Locate the cell with the specified text and output its (X, Y) center coordinate. 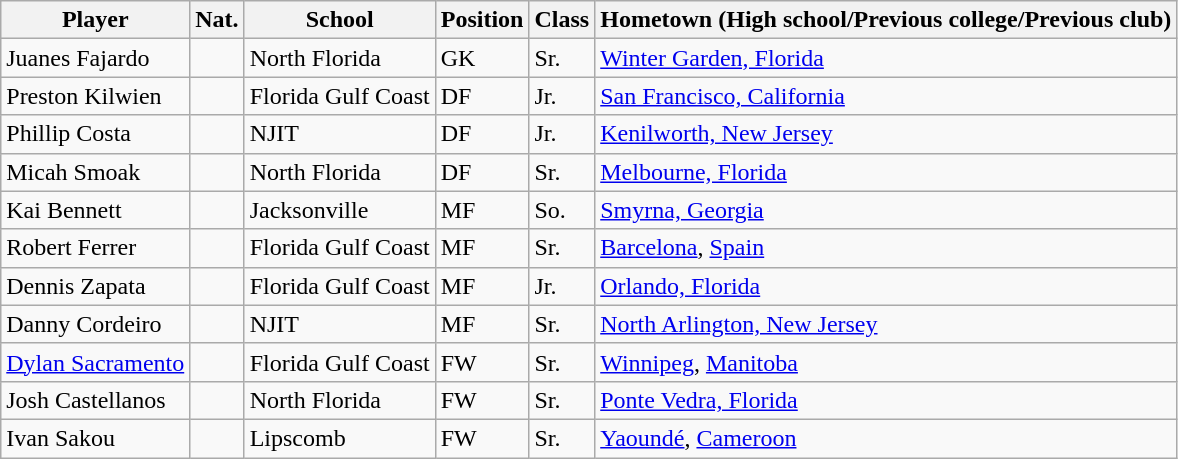
Phillip Costa (96, 134)
School (340, 20)
Micah Smoak (96, 172)
Nat. (217, 20)
So. (562, 210)
Ivan Sakou (96, 438)
Josh Castellanos (96, 400)
Melbourne, Florida (886, 172)
Class (562, 20)
Orlando, Florida (886, 286)
Preston Kilwien (96, 96)
Ponte Vedra, Florida (886, 400)
Dennis Zapata (96, 286)
Juanes Fajardo (96, 58)
North Arlington, New Jersey (886, 324)
Danny Cordeiro (96, 324)
Smyrna, Georgia (886, 210)
Robert Ferrer (96, 248)
Kai Bennett (96, 210)
Barcelona, Spain (886, 248)
Dylan Sacramento (96, 362)
Kenilworth, New Jersey (886, 134)
Yaoundé, Cameroon (886, 438)
Position (482, 20)
Hometown (High school/Previous college/Previous club) (886, 20)
Winter Garden, Florida (886, 58)
San Francisco, California (886, 96)
Winnipeg, Manitoba (886, 362)
Jacksonville (340, 210)
Player (96, 20)
Lipscomb (340, 438)
GK (482, 58)
